Extract the [X, Y] coordinate from the center of the cell holding the provided text.  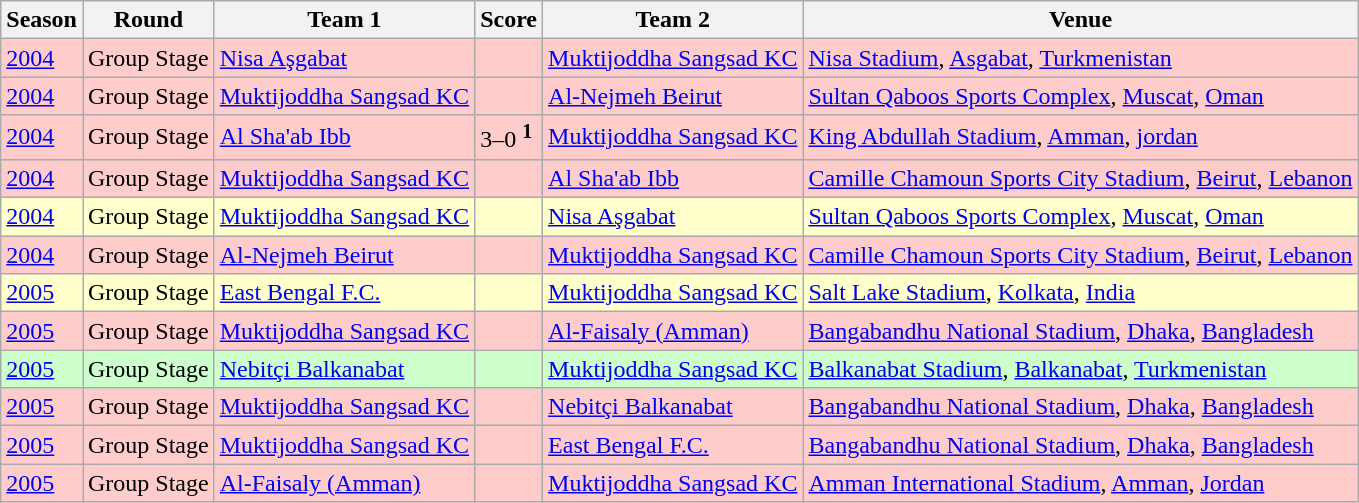
Balkanabat Stadium, Balkanabat, Turkmenistan [1080, 369]
Salt Lake Stadium, Kolkata, India [1080, 293]
Amman International Stadium, Amman, Jordan [1080, 483]
Nisa Stadium, Asgabat, Turkmenistan [1080, 58]
King Abdullah Stadium, Amman, jordan [1080, 138]
Team 2 [673, 20]
Round [148, 20]
Team 1 [344, 20]
Venue [1080, 20]
Season [42, 20]
3–0 1 [509, 138]
Score [509, 20]
